Search for the cell housing the specified text and yield its (X, Y) center coordinate. 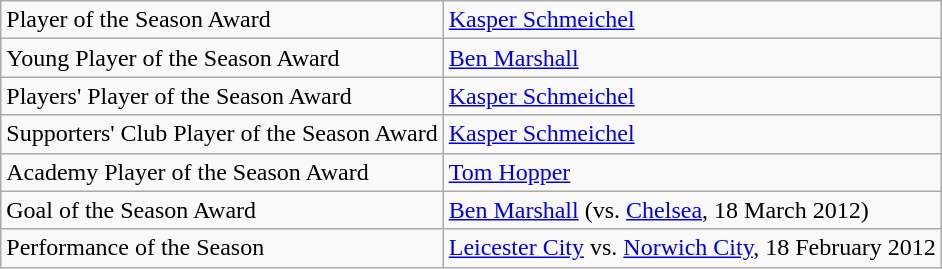
Player of the Season Award (222, 20)
Ben Marshall (692, 58)
Tom Hopper (692, 172)
Academy Player of the Season Award (222, 172)
Leicester City vs. Norwich City, 18 February 2012 (692, 248)
Goal of the Season Award (222, 210)
Young Player of the Season Award (222, 58)
Supporters' Club Player of the Season Award (222, 134)
Ben Marshall (vs. Chelsea, 18 March 2012) (692, 210)
Performance of the Season (222, 248)
Players' Player of the Season Award (222, 96)
